Search for the cell housing the specified text and yield its (x, y) center coordinate. 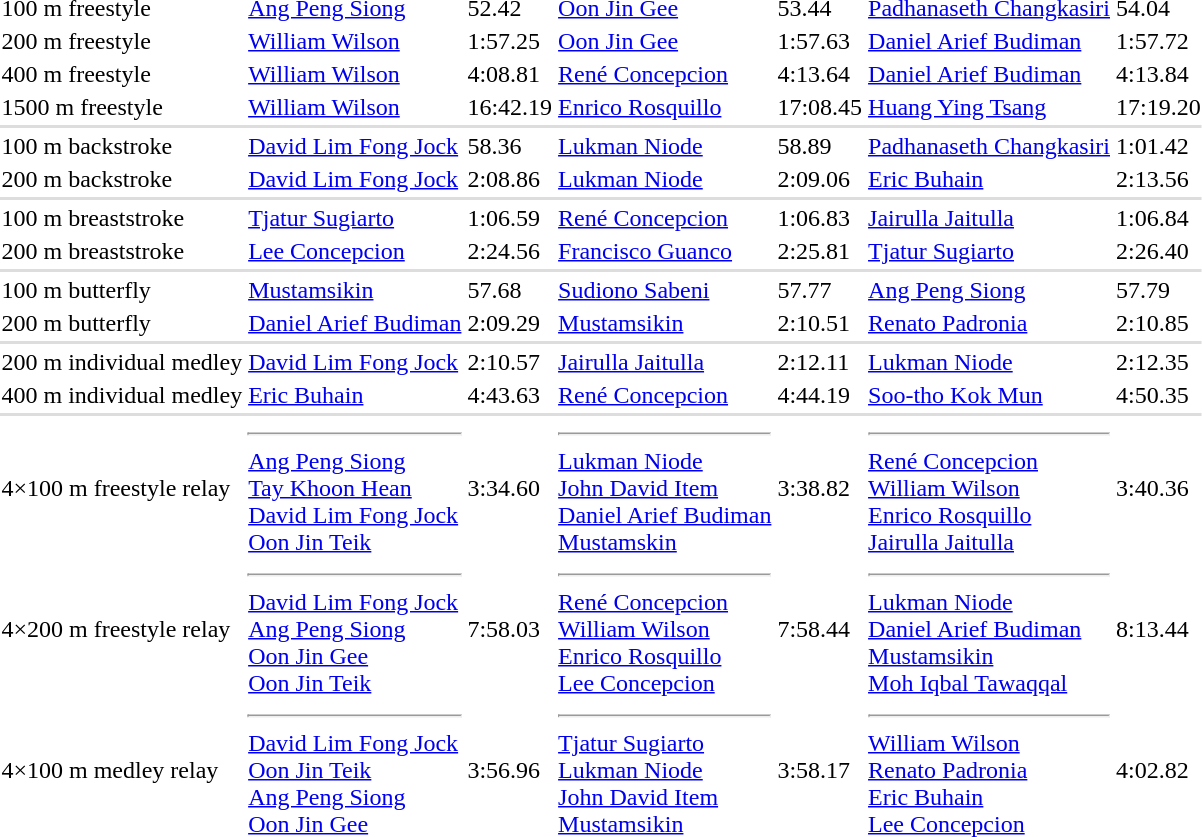
200 m backstroke (122, 179)
René ConcepcionWilliam WilsonEnrico RosquilloLee Concepcion (665, 629)
3:38.82 (820, 488)
100 m breaststroke (122, 218)
2:12.35 (1158, 362)
8:13.44 (1158, 629)
17:19.20 (1158, 107)
3:40.36 (1158, 488)
René ConcepcionWilliam WilsonEnrico RosquilloJairulla Jaitulla (990, 488)
Ang Peng SiongTay Khoon HeanDavid Lim Fong JockOon Jin Teik (355, 488)
1:06.84 (1158, 218)
57.77 (820, 290)
1500 m freestyle (122, 107)
Oon Jin Gee (665, 41)
57.68 (510, 290)
2:24.56 (510, 251)
1:57.72 (1158, 41)
4:44.19 (820, 395)
2:12.11 (820, 362)
4:43.63 (510, 395)
400 m freestyle (122, 74)
2:26.40 (1158, 251)
7:58.03 (510, 629)
58.89 (820, 146)
58.36 (510, 146)
Padhanaseth Changkasiri (990, 146)
1:06.83 (820, 218)
Lee Concepcion (355, 251)
Lukman NiodeJohn David ItemDaniel Arief BudimanMustamskin (665, 488)
400 m individual medley (122, 395)
200 m individual medley (122, 362)
Lukman NiodeDaniel Arief BudimanMustamsikinMoh Iqbal Tawaqqal (990, 629)
Sudiono Sabeni (665, 290)
4:13.84 (1158, 74)
1:57.63 (820, 41)
7:58.44 (820, 629)
1:01.42 (1158, 146)
Enrico Rosquillo (665, 107)
57.79 (1158, 290)
Renato Padronia (990, 323)
2:10.57 (510, 362)
100 m backstroke (122, 146)
2:25.81 (820, 251)
Soo-tho Kok Mun (990, 395)
2:09.06 (820, 179)
4:08.81 (510, 74)
17:08.45 (820, 107)
100 m butterfly (122, 290)
4×200 m freestyle relay (122, 629)
Francisco Guanco (665, 251)
4×100 m freestyle relay (122, 488)
2:09.29 (510, 323)
200 m breaststroke (122, 251)
1:06.59 (510, 218)
1:57.25 (510, 41)
4:13.64 (820, 74)
3:34.60 (510, 488)
2:08.86 (510, 179)
2:10.51 (820, 323)
Ang Peng Siong (990, 290)
2:10.85 (1158, 323)
200 m freestyle (122, 41)
4:50.35 (1158, 395)
200 m butterfly (122, 323)
2:13.56 (1158, 179)
David Lim Fong JockAng Peng SiongOon Jin GeeOon Jin Teik (355, 629)
16:42.19 (510, 107)
Huang Ying Tsang (990, 107)
